Search for the cell housing the specified text and yield its [x, y] center coordinate. 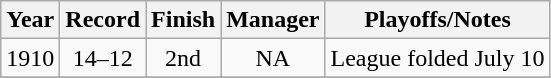
Finish [184, 20]
Manager [273, 20]
Playoffs/Notes [438, 20]
1910 [30, 58]
2nd [184, 58]
Record [103, 20]
14–12 [103, 58]
League folded July 10 [438, 58]
Year [30, 20]
NA [273, 58]
